Locate the cell with the specified text and output its [X, Y] center coordinate. 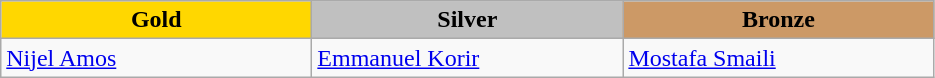
Nijel Amos [156, 58]
Silver [468, 20]
Mostafa Smaili [778, 58]
Gold [156, 20]
Bronze [778, 20]
Emmanuel Korir [468, 58]
